Detect which cell encompasses the target text, then output its [x, y] center coordinate. 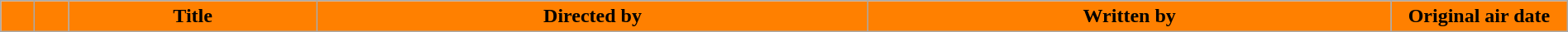
Title [194, 16]
Original air date [1480, 16]
Directed by [592, 16]
Written by [1130, 16]
